Extract the [x, y] coordinate from the center of the cell holding the provided text.  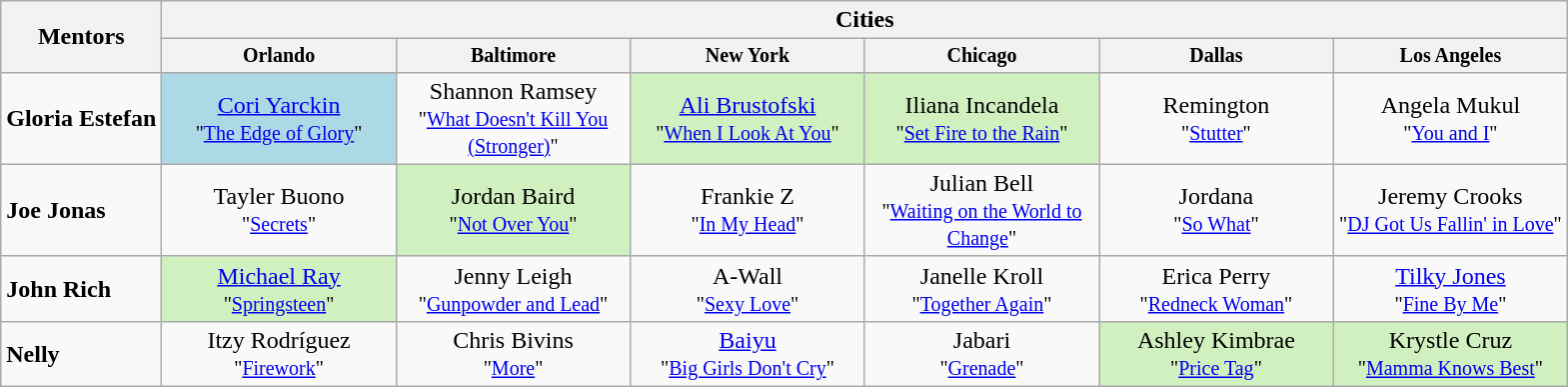
Shannon Ramsey "What Doesn't Kill You (Stronger)" [513, 118]
Ali Brustofski "When I Look At You" [748, 118]
Los Angeles [1450, 56]
Jordan Baird "Not Over You" [513, 210]
Chris Bivins "More" [513, 354]
Janelle Kroll "Together Again" [981, 288]
Angela Mukul "You and I" [1450, 118]
Baiyu "Big Girls Don't Cry" [748, 354]
Erica Perry "Redneck Woman" [1216, 288]
Nelly [82, 354]
Remington "Stutter" [1216, 118]
Chicago [981, 56]
Cities [865, 20]
Julian Bell "Waiting on the World to Change" [981, 210]
Joe Jonas [82, 210]
Mentors [82, 37]
Cori Yarckin "The Edge of Glory" [279, 118]
Jordana "So What" [1216, 210]
Baltimore [513, 56]
Krystle Cruz "Mamma Knows Best" [1450, 354]
A-Wall "Sexy Love" [748, 288]
Ashley Kimbrae "Price Tag" [1216, 354]
Jabari "Grenade" [981, 354]
Jeremy Crooks "DJ Got Us Fallin' in Love" [1450, 210]
Tilky Jones "Fine By Me" [1450, 288]
Orlando [279, 56]
Gloria Estefan [82, 118]
Frankie Z "In My Head" [748, 210]
Michael Ray "Springsteen" [279, 288]
Iliana Incandela "Set Fire to the Rain" [981, 118]
John Rich [82, 288]
Dallas [1216, 56]
New York [748, 56]
Jenny Leigh "Gunpowder and Lead" [513, 288]
Tayler Buono "Secrets" [279, 210]
Itzy Rodríguez "Firework" [279, 354]
